Search for the cell housing the specified text and yield its (X, Y) center coordinate. 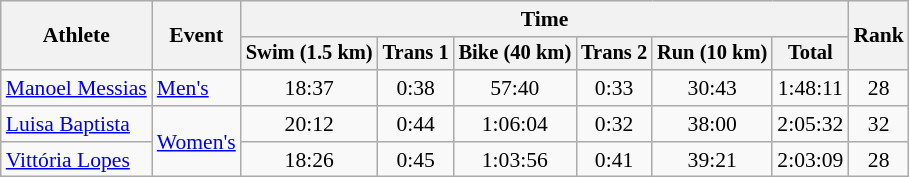
Manoel Messias (76, 88)
Trans 1 (416, 54)
57:40 (516, 88)
Trans 2 (614, 54)
Athlete (76, 36)
2:05:32 (810, 124)
32 (878, 124)
38:00 (712, 124)
1:06:04 (516, 124)
0:38 (416, 88)
Women's (196, 142)
Swim (1.5 km) (310, 54)
18:37 (310, 88)
Bike (40 km) (516, 54)
1:48:11 (810, 88)
30:43 (712, 88)
20:12 (310, 124)
0:44 (416, 124)
Total (810, 54)
28 (878, 88)
Run (10 km) (712, 54)
0:33 (614, 88)
Rank (878, 36)
Men's (196, 88)
Event (196, 36)
0:32 (614, 124)
Luisa Baptista (76, 124)
Time (545, 19)
